For the text-containing cell, return its midpoint in [X, Y] coordinate format. 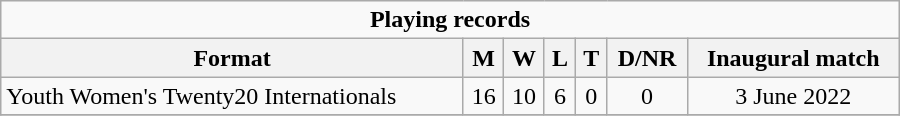
L [560, 58]
Playing records [450, 20]
W [524, 58]
T [592, 58]
3 June 2022 [793, 96]
10 [524, 96]
16 [483, 96]
M [483, 58]
D/NR [647, 58]
Format [232, 58]
6 [560, 96]
Inaugural match [793, 58]
Youth Women's Twenty20 Internationals [232, 96]
